Locate the cell with the specified text and output its (x, y) center coordinate. 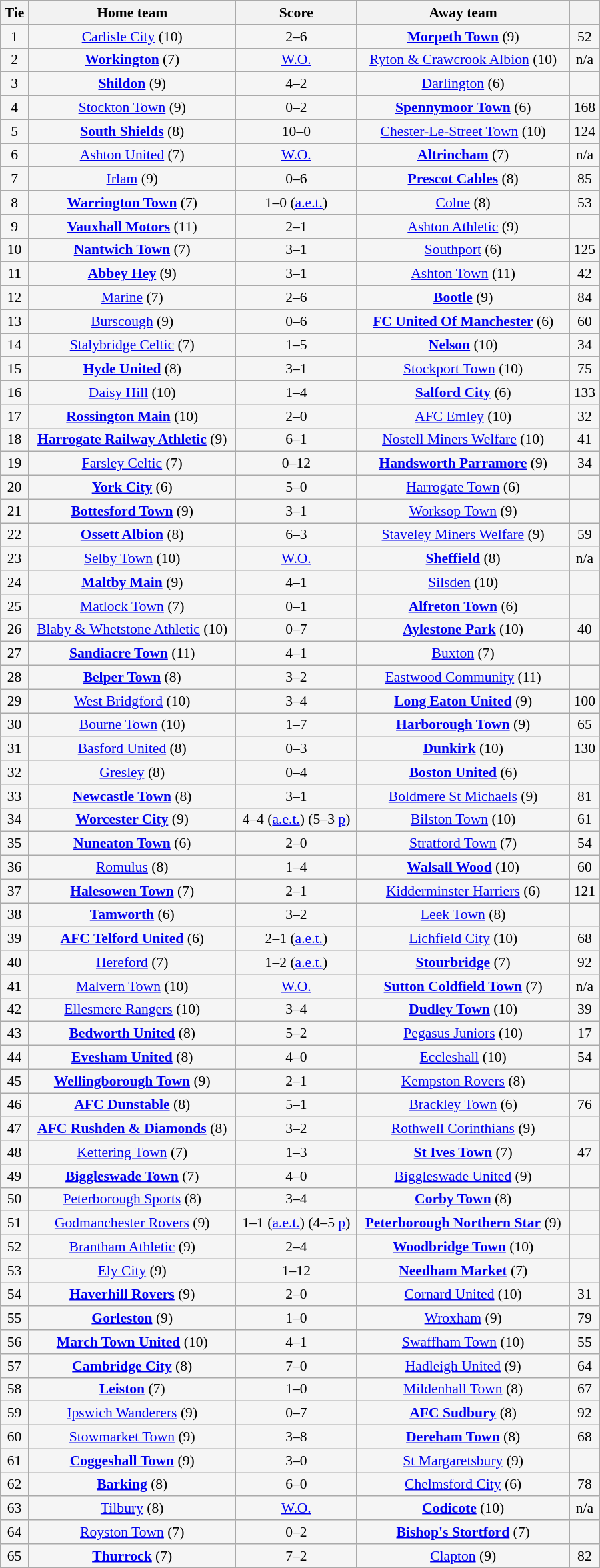
Eastwood Community (11) (463, 678)
Bourne Town (10) (132, 725)
Wroxham (9) (463, 1319)
Cambridge City (8) (132, 1366)
2–1 (a.e.t.) (296, 939)
Worksop Town (9) (463, 511)
AFC Sudbury (8) (463, 1413)
Long Eaton United (9) (463, 701)
15 (15, 369)
Stalybridge Celtic (7) (132, 345)
Matlock Town (7) (132, 606)
36 (15, 868)
Stourbridge (7) (463, 962)
19 (15, 464)
Bottesford Town (9) (132, 511)
26 (15, 630)
Coggeshall Town (9) (132, 1461)
Ossett Albion (8) (132, 535)
5 (15, 131)
Staveley Miners Welfare (9) (463, 535)
79 (585, 1319)
21 (15, 511)
Farsley Celtic (7) (132, 464)
75 (585, 369)
48 (15, 1152)
0–1 (296, 606)
Worcester City (9) (132, 820)
8 (15, 203)
6 (15, 155)
Maltby Main (9) (132, 582)
25 (15, 606)
Evesham United (8) (132, 1058)
Boldmere St Michaels (9) (463, 796)
Thurrock (7) (132, 1556)
2 (15, 60)
1–3 (296, 1152)
45 (15, 1081)
FC United Of Manchester (6) (463, 321)
Chester-Le-Street Town (10) (463, 131)
Swaffham Town (10) (463, 1342)
Salford City (6) (463, 392)
Prescot Cables (8) (463, 179)
125 (585, 250)
Away team (463, 13)
Woodbridge Town (10) (463, 1247)
1–1 (a.e.t.) (4–5 p) (296, 1223)
Needham Market (7) (463, 1271)
0–12 (296, 464)
1–7 (296, 725)
10–0 (296, 131)
Southport (6) (463, 250)
Royston Town (7) (132, 1532)
130 (585, 749)
York City (6) (132, 488)
Harrogate Town (6) (463, 488)
44 (15, 1058)
Nuneaton Town (6) (132, 844)
20 (15, 488)
84 (585, 298)
22 (15, 535)
Buxton (7) (463, 654)
Irlam (9) (132, 179)
30 (15, 725)
5–1 (296, 1105)
Malvern Town (10) (132, 986)
28 (15, 678)
1–0 (a.e.t.) (296, 203)
St Margaretsbury (9) (463, 1461)
78 (585, 1485)
AFC Rushden & Diamonds (8) (132, 1129)
3 (15, 84)
Tilbury (8) (132, 1509)
7 (15, 179)
11 (15, 274)
Stratford Town (7) (463, 844)
Nantwich Town (7) (132, 250)
Sandiacre Town (11) (132, 654)
Burscough (9) (132, 321)
18 (15, 440)
3–0 (296, 1461)
23 (15, 559)
Abbey Hey (9) (132, 274)
Hadleigh United (9) (463, 1366)
67 (585, 1389)
0–3 (296, 749)
Rothwell Corinthians (9) (463, 1129)
4 (15, 108)
Marine (7) (132, 298)
6–1 (296, 440)
24 (15, 582)
Blaby & Whetstone Athletic (10) (132, 630)
7–2 (296, 1556)
Ashton Athletic (9) (463, 227)
Workington (7) (132, 60)
9 (15, 227)
51 (15, 1223)
14 (15, 345)
Bootle (9) (463, 298)
Vauxhall Motors (11) (132, 227)
Chelmsford City (6) (463, 1485)
6–0 (296, 1485)
Silsden (10) (463, 582)
Walsall Wood (10) (463, 868)
Score (296, 13)
Biggleswade Town (7) (132, 1176)
Stockton Town (9) (132, 108)
March Town United (10) (132, 1342)
Lichfield City (10) (463, 939)
Gresley (8) (132, 772)
Ipswich Wanderers (9) (132, 1413)
82 (585, 1556)
Bilston Town (10) (463, 820)
Peterborough Sports (8) (132, 1199)
Altrincham (7) (463, 155)
12 (15, 298)
Boston United (6) (463, 772)
49 (15, 1176)
Bishop's Stortford (7) (463, 1532)
Daisy Hill (10) (132, 392)
Dereham Town (8) (463, 1437)
Sheffield (8) (463, 559)
Kempston Rovers (8) (463, 1081)
South Shields (8) (132, 131)
35 (15, 844)
Romulus (8) (132, 868)
Ely City (9) (132, 1271)
AFC Dunstable (8) (132, 1105)
Rossington Main (10) (132, 416)
Spennymoor Town (6) (463, 108)
West Bridgford (10) (132, 701)
Codicote (10) (463, 1509)
1–2 (a.e.t.) (296, 962)
Aylestone Park (10) (463, 630)
Harrogate Railway Athletic (9) (132, 440)
13 (15, 321)
Handsworth Parramore (9) (463, 464)
Cornard United (10) (463, 1295)
Haverhill Rovers (9) (132, 1295)
Corby Town (8) (463, 1199)
Basford United (8) (132, 749)
Tamworth (6) (132, 915)
Nostell Miners Welfare (10) (463, 440)
Brackley Town (6) (463, 1105)
Selby Town (10) (132, 559)
81 (585, 796)
Godmanchester Rovers (9) (132, 1223)
1–12 (296, 1271)
Nelson (10) (463, 345)
Carlisle City (10) (132, 37)
Kidderminster Harriers (6) (463, 891)
Ellesmere Rangers (10) (132, 1010)
Kettering Town (7) (132, 1152)
56 (15, 1342)
Peterborough Northern Star (9) (463, 1223)
Morpeth Town (9) (463, 37)
58 (15, 1389)
16 (15, 392)
133 (585, 392)
37 (15, 891)
Clapton (9) (463, 1556)
Ashton United (7) (132, 155)
38 (15, 915)
29 (15, 701)
Home team (132, 13)
Stockport Town (10) (463, 369)
Dunkirk (10) (463, 749)
Gorleston (9) (132, 1319)
168 (585, 108)
62 (15, 1485)
Wellingborough Town (9) (132, 1081)
Ryton & Crawcrook Albion (10) (463, 60)
0–4 (296, 772)
7–0 (296, 1366)
63 (15, 1509)
Mildenhall Town (8) (463, 1389)
4–4 (a.e.t.) (5–3 p) (296, 820)
Pegasus Juniors (10) (463, 1034)
5–0 (296, 488)
Tie (15, 13)
Warrington Town (7) (132, 203)
Biggleswade United (9) (463, 1176)
4–2 (296, 84)
Brantham Athletic (9) (132, 1247)
10 (15, 250)
43 (15, 1034)
1–5 (296, 345)
St Ives Town (7) (463, 1152)
124 (585, 131)
Newcastle Town (8) (132, 796)
33 (15, 796)
AFC Telford United (6) (132, 939)
Hyde United (8) (132, 369)
Alfreton Town (6) (463, 606)
Sutton Coldfield Town (7) (463, 986)
1 (15, 37)
Leek Town (8) (463, 915)
Ashton Town (11) (463, 274)
Darlington (6) (463, 84)
100 (585, 701)
Belper Town (8) (132, 678)
3–8 (296, 1437)
50 (15, 1199)
27 (15, 654)
Leiston (7) (132, 1389)
Barking (8) (132, 1485)
Eccleshall (10) (463, 1058)
6–3 (296, 535)
Halesowen Town (7) (132, 891)
57 (15, 1366)
121 (585, 891)
Colne (8) (463, 203)
AFC Emley (10) (463, 416)
46 (15, 1105)
Dudley Town (10) (463, 1010)
5–2 (296, 1034)
Shildon (9) (132, 84)
85 (585, 179)
Hereford (7) (132, 962)
2–4 (296, 1247)
Stowmarket Town (9) (132, 1437)
76 (585, 1105)
Harborough Town (9) (463, 725)
Bedworth United (8) (132, 1034)
